Identify which cell holds the provided text, then report its [x, y] central coordinate. 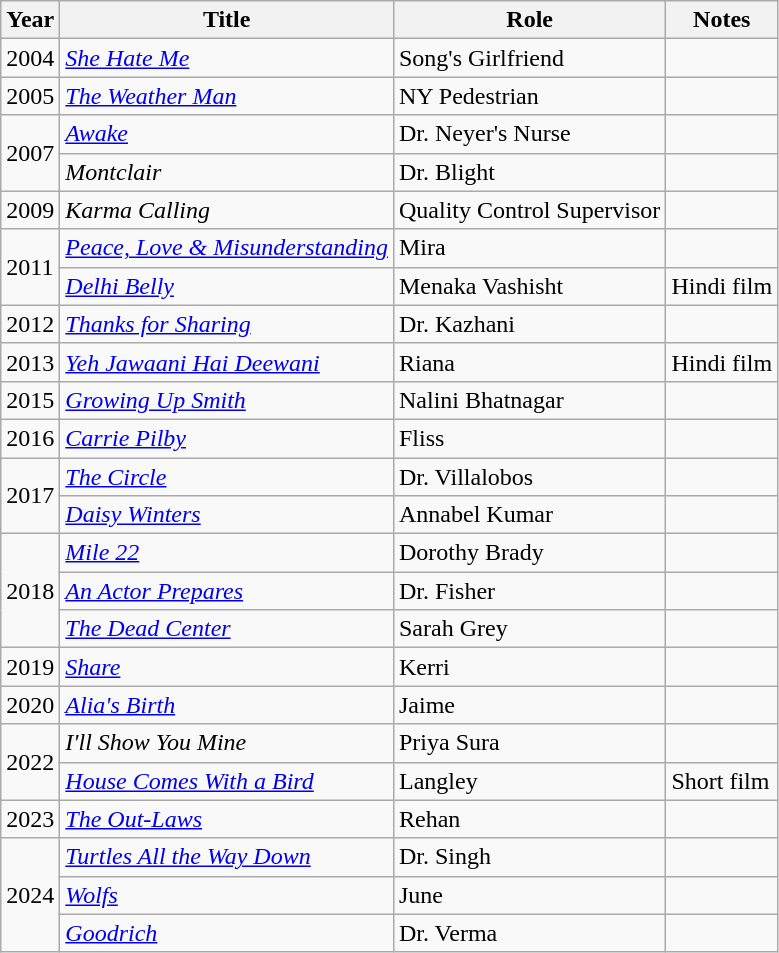
Dr. Kazhani [529, 324]
Dr. Fisher [529, 591]
Mira [529, 248]
Dr. Villalobos [529, 477]
Goodrich [227, 933]
Riana [529, 362]
Dr. Neyer's Nurse [529, 134]
The Circle [227, 477]
2024 [30, 895]
2019 [30, 667]
2018 [30, 591]
House Comes With a Bird [227, 781]
2012 [30, 324]
Growing Up Smith [227, 400]
Notes [722, 20]
2007 [30, 153]
2009 [30, 210]
Dorothy Brady [529, 553]
Carrie Pilby [227, 438]
2020 [30, 705]
2016 [30, 438]
2022 [30, 762]
The Out-Laws [227, 819]
Langley [529, 781]
Year [30, 20]
Dr. Verma [529, 933]
Alia's Birth [227, 705]
I'll Show You Mine [227, 743]
Thanks for Sharing [227, 324]
Montclair [227, 172]
Quality Control Supervisor [529, 210]
She Hate Me [227, 58]
2023 [30, 819]
Song's Girlfriend [529, 58]
Rehan [529, 819]
Annabel Kumar [529, 515]
The Dead Center [227, 629]
Turtles All the Way Down [227, 857]
The Weather Man [227, 96]
Wolfs [227, 895]
Priya Sura [529, 743]
Title [227, 20]
Share [227, 667]
2011 [30, 267]
2004 [30, 58]
Yeh Jawaani Hai Deewani [227, 362]
Karma Calling [227, 210]
NY Pedestrian [529, 96]
Jaime [529, 705]
Short film [722, 781]
2013 [30, 362]
Menaka Vashisht [529, 286]
Dr. Singh [529, 857]
2005 [30, 96]
Daisy Winters [227, 515]
Fliss [529, 438]
Delhi Belly [227, 286]
Peace, Love & Misunderstanding [227, 248]
Nalini Bhatnagar [529, 400]
2015 [30, 400]
June [529, 895]
Dr. Blight [529, 172]
Role [529, 20]
Kerri [529, 667]
2017 [30, 496]
Sarah Grey [529, 629]
Awake [227, 134]
Mile 22 [227, 553]
An Actor Prepares [227, 591]
